Find where the given text appears and provide that cell's center as (x, y) coordinate. 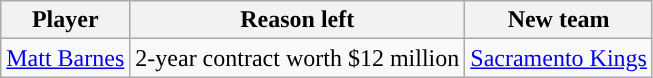
Sacramento Kings (559, 58)
New team (559, 20)
2-year contract worth $12 million (298, 58)
Matt Barnes (66, 58)
Player (66, 20)
Reason left (298, 20)
